Find where the given text appears and provide that cell's center as (X, Y) coordinate. 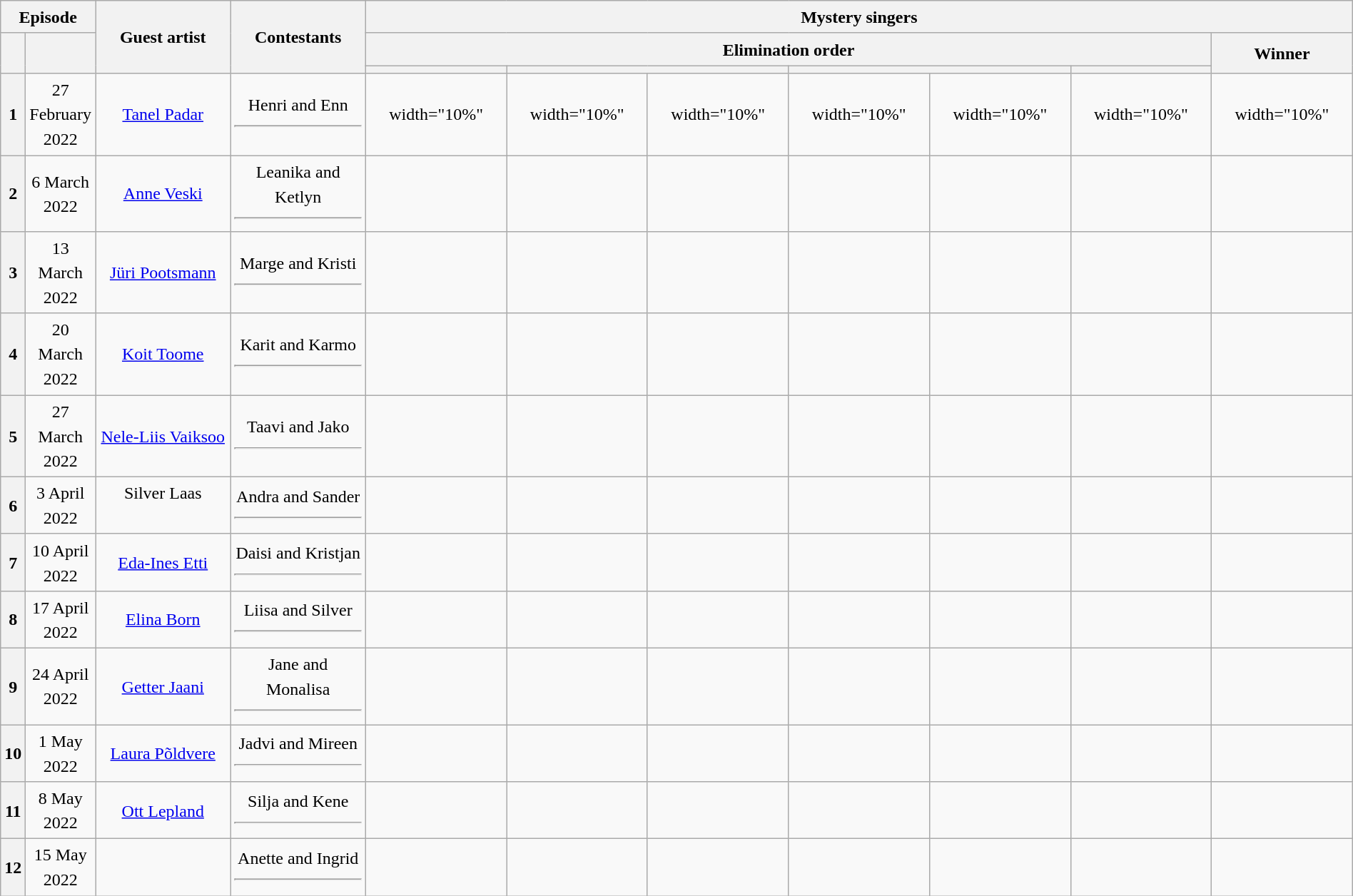
8 May 2022 (61, 810)
Episode (49, 17)
27 March 2022 (61, 437)
Tanel Padar (163, 114)
Henri and Enn (298, 114)
Leanika and Ketlyn (298, 194)
24 April 2022 (61, 686)
Silver Laas (163, 505)
Contestants (298, 37)
1 (13, 114)
Winner (1282, 53)
9 (13, 686)
Elina Born (163, 619)
Andra and Sander (298, 505)
1 May 2022 (61, 753)
2 (13, 194)
Karit and Karmo (298, 354)
3 (13, 273)
Anne Veski (163, 194)
Anette and Ingrid (298, 867)
20 March 2022 (61, 354)
Ott Lepland (163, 810)
17 April 2022 (61, 619)
Guest artist (163, 37)
3 April 2022 (61, 505)
Liisa and Silver (298, 619)
Marge and Kristi (298, 273)
Nele-Liis Vaiksoo (163, 437)
6 (13, 505)
Jadvi and Mireen (298, 753)
Taavi and Jako (298, 437)
13 March 2022 (61, 273)
8 (13, 619)
Mystery singers (859, 17)
4 (13, 354)
Getter Jaani (163, 686)
6 March 2022 (61, 194)
Laura Põldvere (163, 753)
7 (13, 562)
Eda-Ines Etti (163, 562)
Jane and Monalisa (298, 686)
Elimination order (788, 49)
10 April 2022 (61, 562)
11 (13, 810)
Koit Toome (163, 354)
12 (13, 867)
10 (13, 753)
Daisi and Kristjan (298, 562)
27 February 2022 (61, 114)
5 (13, 437)
Silja and Kene (298, 810)
Jüri Pootsmann (163, 273)
15 May 2022 (61, 867)
